Extract the (x, y) coordinate from the center of the cell holding the provided text.  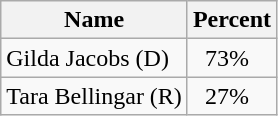
Tara Bellingar (R) (94, 96)
Name (94, 20)
Percent (232, 20)
73% (232, 58)
Gilda Jacobs (D) (94, 58)
27% (232, 96)
